Search for the cell housing the specified text and yield its (X, Y) center coordinate. 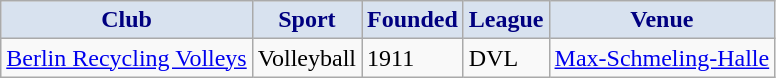
Sport (306, 20)
Max-Schmeling-Halle (662, 58)
Club (126, 20)
Berlin Recycling Volleys (126, 58)
Venue (662, 20)
Volleyball (306, 58)
League (506, 20)
Founded (413, 20)
1911 (413, 58)
DVL (506, 58)
